Provide the [x, y] coordinate of the cell's center where the given text is located.  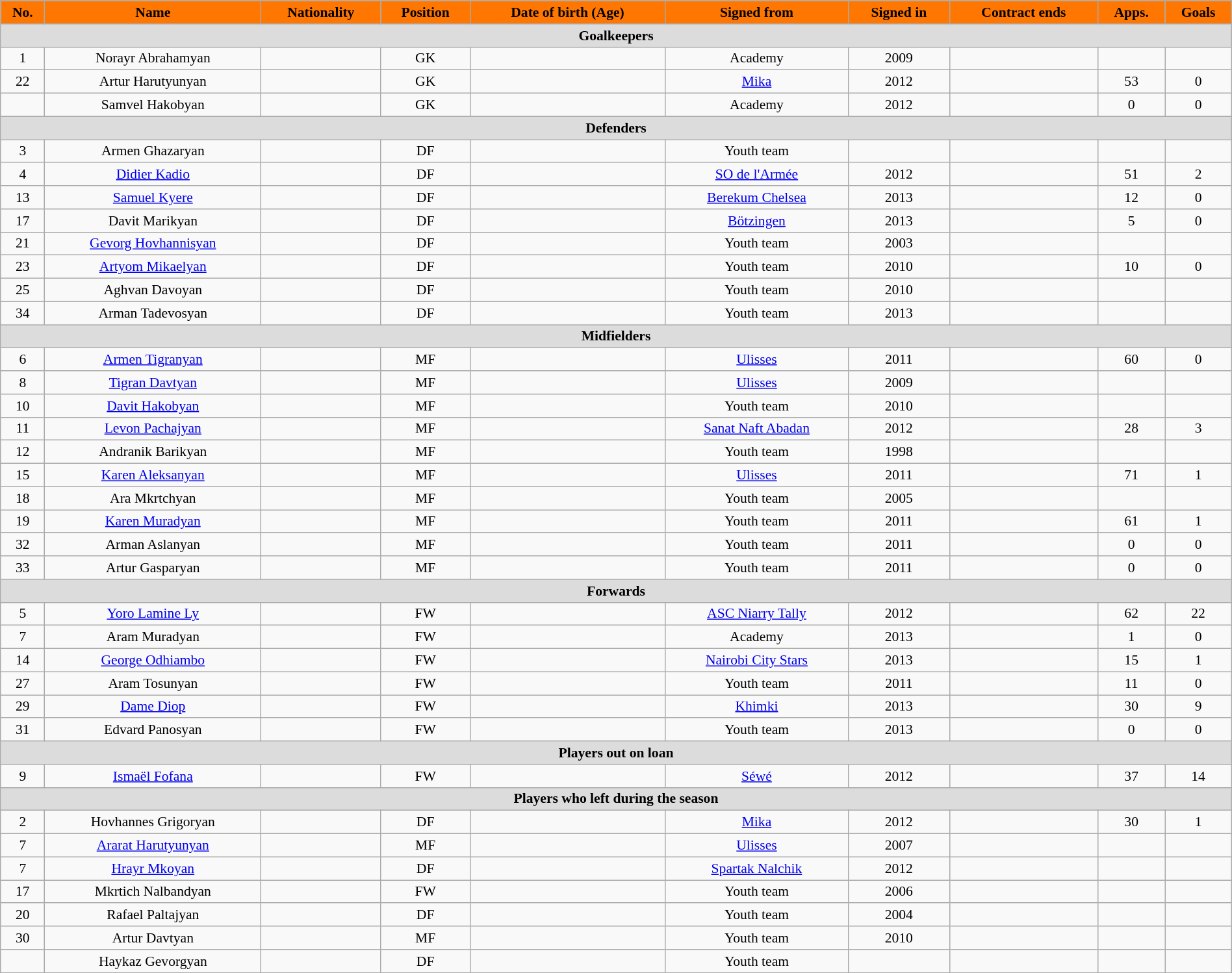
Goalkeepers [616, 36]
Ismaël Fofana [153, 776]
Date of birth (Age) [567, 12]
71 [1131, 475]
Armen Ghazaryan [153, 151]
18 [23, 498]
2003 [899, 244]
61 [1131, 522]
Ararat Harutyunyan [153, 846]
Nationality [321, 12]
Sanat Naft Abadan [757, 429]
Arman Aslanyan [153, 545]
No. [23, 12]
Levon Pachajyan [153, 429]
23 [23, 267]
Andranik Barikyan [153, 452]
Apps. [1131, 12]
6 [23, 360]
13 [23, 197]
2005 [899, 498]
28 [1131, 429]
Haykaz Gevorgyan [153, 961]
2006 [899, 892]
21 [23, 244]
Khimki [757, 707]
Players who left during the season [616, 799]
Davit Hakobyan [153, 406]
4 [23, 175]
32 [23, 545]
Bötzingen [757, 221]
Hovhannes Grigoryan [153, 822]
33 [23, 568]
SO de l'Armée [757, 175]
Artur Davtyan [153, 938]
31 [23, 730]
8 [23, 383]
Aram Tosunyan [153, 683]
Berekum Chelsea [757, 197]
Forwards [616, 591]
Players out on loan [616, 753]
Artyom Mikaelyan [153, 267]
Gevorg Hovhannisyan [153, 244]
ASC Niarry Tally [757, 614]
Didier Kadio [153, 175]
Goals [1198, 12]
Aghvan Davoyan [153, 290]
29 [23, 707]
Spartak Nalchik [757, 868]
Nairobi City Stars [757, 661]
Davit Marikyan [153, 221]
Mkrtich Nalbandyan [153, 892]
Position [425, 12]
Midfielders [616, 336]
Ara Mkrtchyan [153, 498]
Tigran Davtyan [153, 383]
Defenders [616, 128]
Yoro Lamine Ly [153, 614]
20 [23, 915]
25 [23, 290]
Artur Harutyunyan [153, 82]
Name [153, 12]
Armen Tigranyan [153, 360]
37 [1131, 776]
53 [1131, 82]
27 [23, 683]
Aram Muradyan [153, 637]
19 [23, 522]
Edvard Panosyan [153, 730]
Dame Diop [153, 707]
Karen Aleksanyan [153, 475]
2007 [899, 846]
Séwé [757, 776]
Artur Gasparyan [153, 568]
Signed in [899, 12]
51 [1131, 175]
Samuel Kyere [153, 197]
Arman Tadevosyan [153, 313]
Samvel Hakobyan [153, 105]
Hrayr Mkoyan [153, 868]
Contract ends [1023, 12]
Karen Muradyan [153, 522]
62 [1131, 614]
Signed from [757, 12]
60 [1131, 360]
George Odhiambo [153, 661]
Norayr Abrahamyan [153, 58]
2004 [899, 915]
34 [23, 313]
Rafael Paltajyan [153, 915]
1998 [899, 452]
